Scan for the cell matching the given text and deliver its [X, Y] coordinate at center. 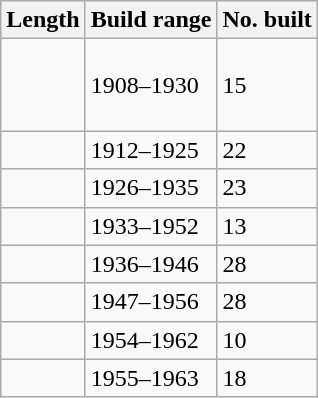
1912–1925 [151, 150]
15 [267, 85]
Length [43, 20]
1908–1930 [151, 85]
1933–1952 [151, 226]
Build range [151, 20]
1926–1935 [151, 188]
13 [267, 226]
23 [267, 188]
22 [267, 150]
1947–1956 [151, 302]
18 [267, 378]
1954–1962 [151, 340]
1936–1946 [151, 264]
No. built [267, 20]
1955–1963 [151, 378]
10 [267, 340]
